Find where the given text appears and provide that cell's center as (x, y) coordinate. 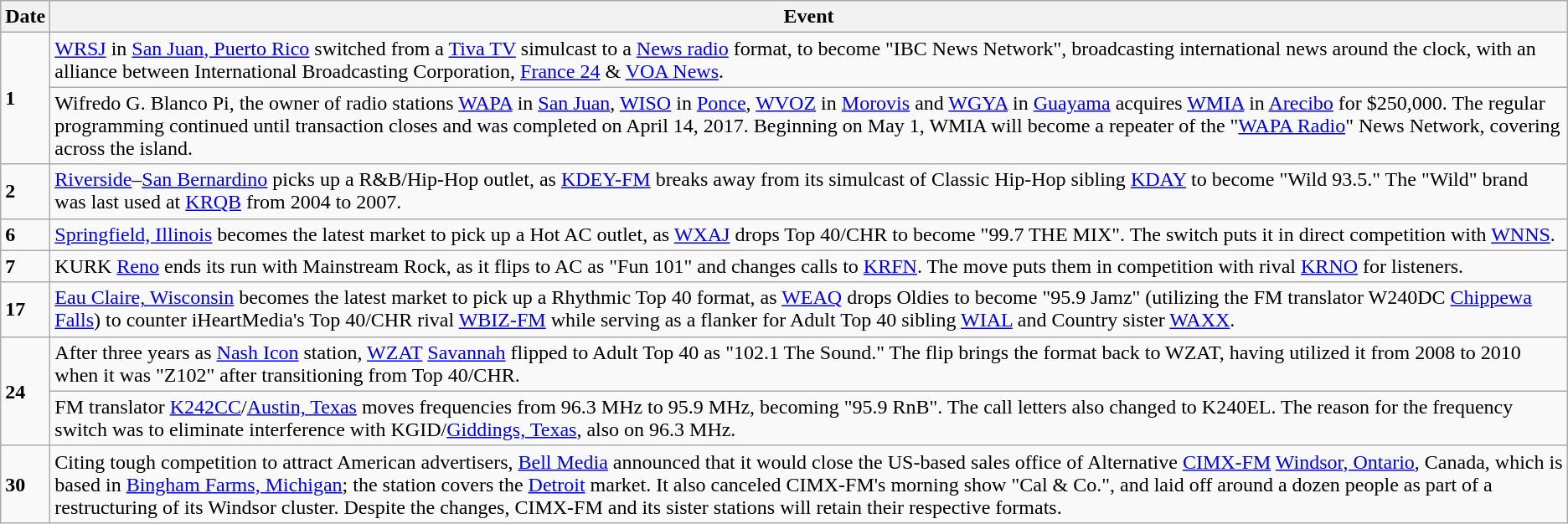
Date (25, 17)
7 (25, 266)
30 (25, 484)
6 (25, 234)
24 (25, 391)
2 (25, 191)
17 (25, 310)
Event (809, 17)
1 (25, 99)
